Scan for the cell matching the given text and deliver its (x, y) coordinate at center. 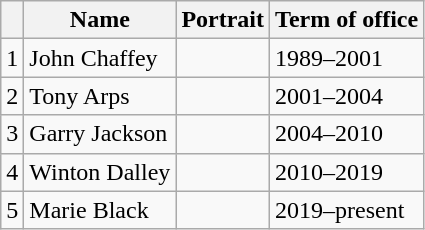
1 (12, 58)
1989–2001 (347, 58)
Winton Dalley (100, 172)
2019–present (347, 210)
Tony Arps (100, 96)
5 (12, 210)
Marie Black (100, 210)
Garry Jackson (100, 134)
2001–2004 (347, 96)
Term of office (347, 20)
Name (100, 20)
3 (12, 134)
2004–2010 (347, 134)
2010–2019 (347, 172)
4 (12, 172)
Portrait (223, 20)
2 (12, 96)
John Chaffey (100, 58)
